Capture the cell that displays the provided text and extract its (x, y) central coordinate. 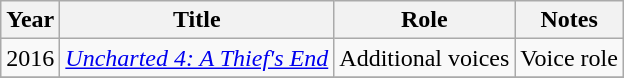
2016 (30, 58)
Year (30, 20)
Voice role (570, 58)
Role (424, 20)
Additional voices (424, 58)
Title (197, 20)
Notes (570, 20)
Uncharted 4: A Thief's End (197, 58)
